Output the (X, Y) coordinate of the center of the cell containing the given text.  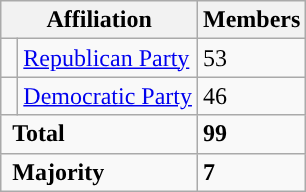
Majority (100, 172)
Members (251, 20)
Total (100, 134)
46 (251, 96)
Democratic Party (108, 96)
99 (251, 134)
Republican Party (108, 58)
Affiliation (100, 20)
53 (251, 58)
7 (251, 172)
